Provide the (x, y) coordinate of the cell's center where the given text is located.  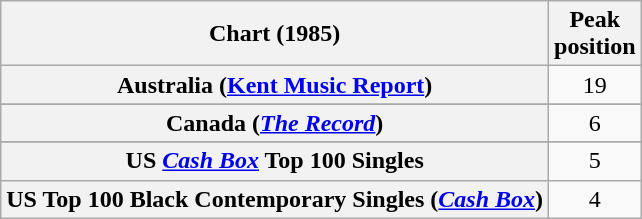
19 (595, 85)
6 (595, 123)
5 (595, 161)
Canada (The Record) (275, 123)
US Cash Box Top 100 Singles (275, 161)
Peakposition (595, 34)
Australia (Kent Music Report) (275, 85)
Chart (1985) (275, 34)
4 (595, 199)
US Top 100 Black Contemporary Singles (Cash Box) (275, 199)
